Return the (x, y) coordinate for the center point of the cell that contains the specified text.  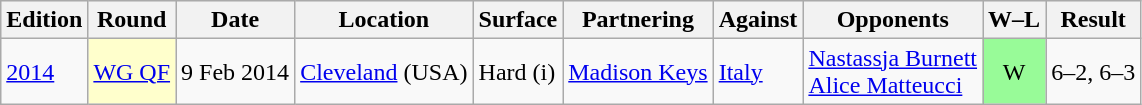
W (1014, 72)
Madison Keys (638, 72)
Cleveland (USA) (384, 72)
Round (132, 20)
2014 (44, 72)
Against (758, 20)
9 Feb 2014 (236, 72)
W–L (1014, 20)
WG QF (132, 72)
Italy (758, 72)
Result (1094, 20)
6–2, 6–3 (1094, 72)
Location (384, 20)
Opponents (893, 20)
Surface (518, 20)
Nastassja Burnett Alice Matteucci (893, 72)
Partnering (638, 20)
Hard (i) (518, 72)
Date (236, 20)
Edition (44, 20)
